Determine the (x, y) coordinate at the center of the cell enclosing the given text.  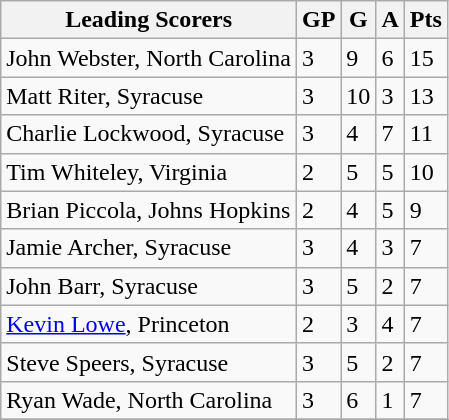
15 (426, 58)
Ryan Wade, North Carolina (149, 400)
Brian Piccola, Johns Hopkins (149, 210)
G (358, 20)
Pts (426, 20)
1 (390, 400)
A (390, 20)
Tim Whiteley, Virginia (149, 172)
Jamie Archer, Syracuse (149, 248)
Leading Scorers (149, 20)
Matt Riter, Syracuse (149, 96)
John Webster, North Carolina (149, 58)
13 (426, 96)
Charlie Lockwood, Syracuse (149, 134)
GP (318, 20)
11 (426, 134)
Steve Speers, Syracuse (149, 362)
John Barr, Syracuse (149, 286)
Kevin Lowe, Princeton (149, 324)
